Scan for the cell matching the given text and deliver its [X, Y] coordinate at center. 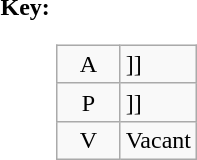
P [89, 102]
A [89, 64]
Vacant [158, 140]
V [89, 140]
